Determine the (x, y) coordinate at the center of the cell enclosing the given text.  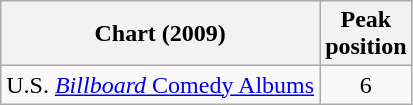
6 (366, 85)
Peakposition (366, 34)
U.S. Billboard Comedy Albums (160, 85)
Chart (2009) (160, 34)
